Scan for the cell matching the given text and deliver its [x, y] coordinate at center. 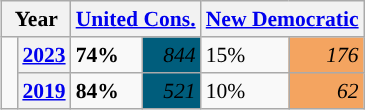
New Democratic [282, 19]
Year [36, 19]
84% [107, 91]
176 [326, 55]
521 [172, 91]
62 [326, 91]
United Cons. [136, 19]
2023 [44, 55]
74% [107, 55]
15% [245, 55]
2019 [44, 91]
844 [172, 55]
10% [245, 91]
